Capture the cell that displays the provided text and extract its (x, y) central coordinate. 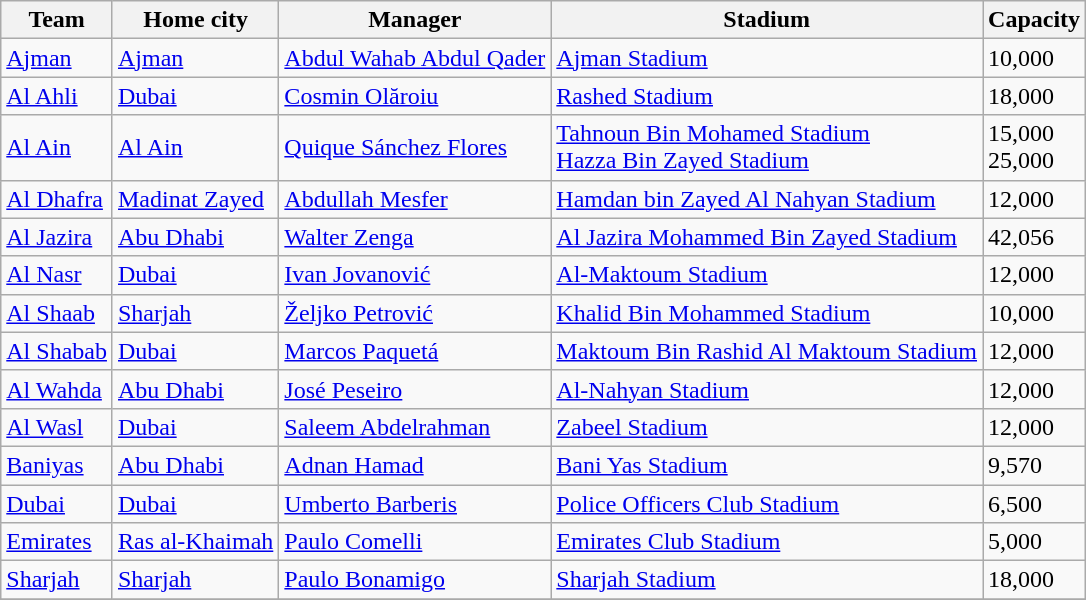
Al-Maktoum Stadium (767, 275)
Hamdan bin Zayed Al Nahyan Stadium (767, 199)
Al Shabab (57, 351)
Tahnoun Bin Mohamed Stadium Hazza Bin Zayed Stadium (767, 148)
Željko Petrović (415, 313)
42,056 (1034, 237)
Al Jazira Mohammed Bin Zayed Stadium (767, 237)
Ras al-Khaimah (195, 542)
Emirates (57, 542)
Adnan Hamad (415, 465)
Abdul Wahab Abdul Qader (415, 58)
Al Dhafra (57, 199)
9,570 (1034, 465)
Al Ahli (57, 96)
Bani Yas Stadium (767, 465)
Saleem Abdelrahman (415, 427)
Team (57, 20)
Al Wahda (57, 389)
Abdullah Mesfer (415, 199)
Stadium (767, 20)
Marcos Paquetá (415, 351)
Emirates Club Stadium (767, 542)
Police Officers Club Stadium (767, 503)
6,500 (1034, 503)
Quique Sánchez Flores (415, 148)
José Peseiro (415, 389)
Madinat Zayed (195, 199)
Umberto Barberis (415, 503)
5,000 (1034, 542)
15,000 25,000 (1034, 148)
Capacity (1034, 20)
Khalid Bin Mohammed Stadium (767, 313)
Al-Nahyan Stadium (767, 389)
Manager (415, 20)
Walter Zenga (415, 237)
Cosmin Olăroiu (415, 96)
Rashed Stadium (767, 96)
Maktoum Bin Rashid Al Maktoum Stadium (767, 351)
Baniyas (57, 465)
Sharjah Stadium (767, 580)
Al Jazira (57, 237)
Al Shaab (57, 313)
Ivan Jovanović (415, 275)
Zabeel Stadium (767, 427)
Home city (195, 20)
Al Nasr (57, 275)
Ajman Stadium (767, 58)
Paulo Bonamigo (415, 580)
Al Wasl (57, 427)
Paulo Comelli (415, 542)
